Identify which cell holds the provided text, then report its (x, y) central coordinate. 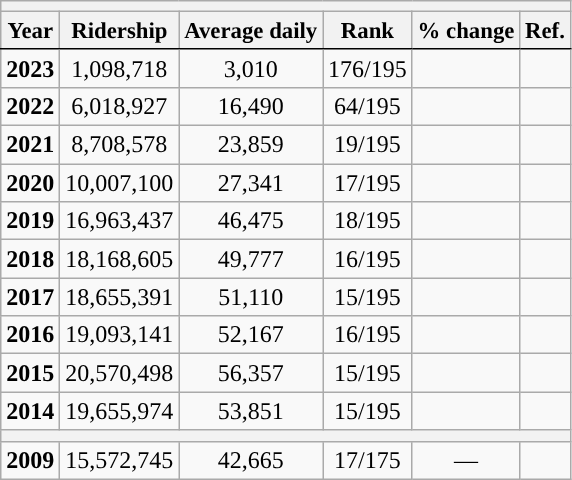
2022 (30, 106)
3,010 (251, 68)
1,098,718 (120, 68)
19,655,974 (120, 411)
Ridership (120, 31)
2009 (30, 460)
15,572,745 (120, 460)
49,777 (251, 259)
19,093,141 (120, 335)
46,475 (251, 221)
Year (30, 31)
176/195 (368, 68)
2021 (30, 145)
16,490 (251, 106)
17/195 (368, 183)
18/195 (368, 221)
— (466, 460)
8,708,578 (120, 145)
10,007,100 (120, 183)
27,341 (251, 183)
2017 (30, 297)
2016 (30, 335)
18,168,605 (120, 259)
Ref. (545, 31)
64/195 (368, 106)
2019 (30, 221)
53,851 (251, 411)
17/175 (368, 460)
2020 (30, 183)
42,665 (251, 460)
52,167 (251, 335)
Rank (368, 31)
% change (466, 31)
18,655,391 (120, 297)
51,110 (251, 297)
2015 (30, 373)
56,357 (251, 373)
6,018,927 (120, 106)
16,963,437 (120, 221)
2018 (30, 259)
20,570,498 (120, 373)
Average daily (251, 31)
2023 (30, 68)
19/195 (368, 145)
23,859 (251, 145)
2014 (30, 411)
